Pinpoint the cell where the given text exists, returning its [x, y] midpoint coordinate. 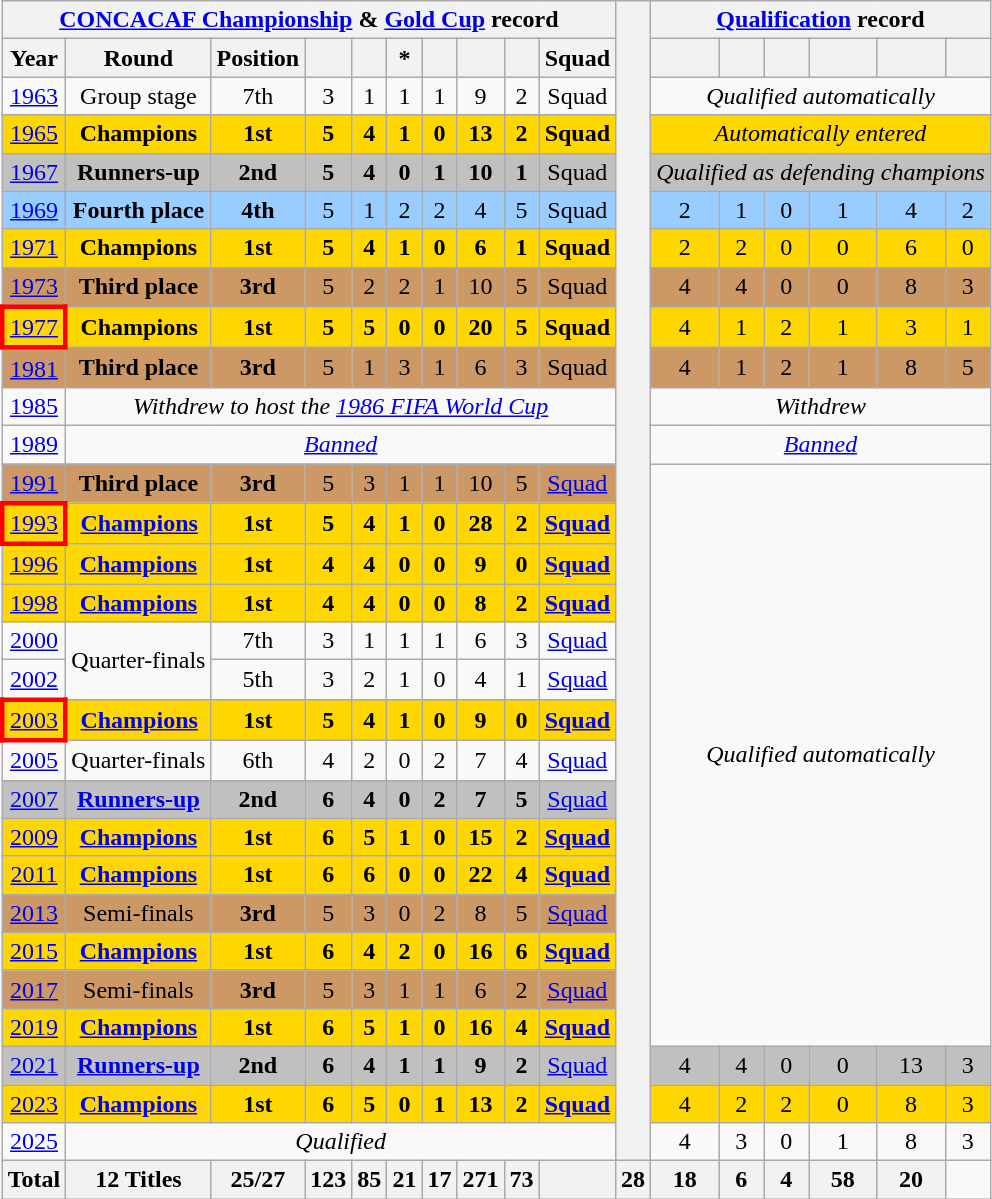
2021 [34, 1065]
2007 [34, 799]
1989 [34, 444]
Group stage [138, 96]
18 [685, 1180]
4th [258, 210]
6th [258, 760]
1971 [34, 248]
Automatically entered [821, 134]
2013 [34, 913]
Fourth place [138, 210]
2002 [34, 680]
1993 [34, 524]
1998 [34, 603]
1985 [34, 406]
1967 [34, 172]
1969 [34, 210]
2003 [34, 720]
1965 [34, 134]
1981 [34, 368]
Total [34, 1180]
Withdrew [821, 406]
17 [440, 1180]
2005 [34, 760]
2025 [34, 1142]
73 [522, 1180]
2011 [34, 875]
* [404, 58]
1991 [34, 484]
22 [480, 875]
CONCACAF Championship & Gold Cup record [308, 20]
2019 [34, 1027]
2017 [34, 989]
1963 [34, 96]
Qualification record [821, 20]
1996 [34, 564]
Withdrew to host the 1986 FIFA World Cup [341, 406]
1973 [34, 287]
1977 [34, 328]
2000 [34, 641]
2023 [34, 1103]
Qualified [341, 1142]
2009 [34, 837]
58 [843, 1180]
Year [34, 58]
2015 [34, 951]
Qualified as defending champions [821, 172]
5th [258, 680]
25/27 [258, 1180]
Position [258, 58]
85 [370, 1180]
21 [404, 1180]
123 [328, 1180]
271 [480, 1180]
15 [480, 837]
Round [138, 58]
12 Titles [138, 1180]
